Determine the [x, y] coordinate at the center of the cell enclosing the given text.  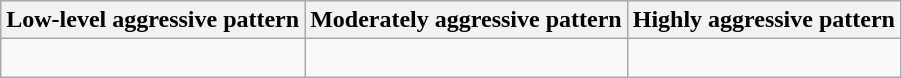
Low-level aggressive pattern [153, 20]
Highly aggressive pattern [764, 20]
Moderately aggressive pattern [466, 20]
